Detect which cell encompasses the target text, then output its [x, y] center coordinate. 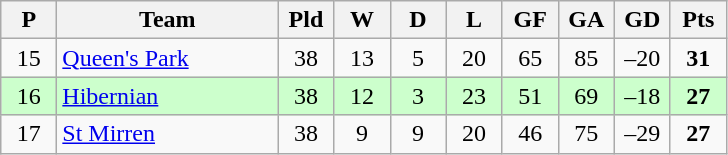
46 [530, 134]
Hibernian [168, 96]
Team [168, 20]
P [29, 20]
17 [29, 134]
69 [586, 96]
75 [586, 134]
65 [530, 58]
GD [642, 20]
31 [698, 58]
3 [418, 96]
D [418, 20]
85 [586, 58]
–29 [642, 134]
–20 [642, 58]
Queen's Park [168, 58]
15 [29, 58]
W [362, 20]
5 [418, 58]
GA [586, 20]
23 [474, 96]
13 [362, 58]
Pts [698, 20]
St Mirren [168, 134]
12 [362, 96]
L [474, 20]
Pld [306, 20]
51 [530, 96]
16 [29, 96]
GF [530, 20]
–18 [642, 96]
